Capture the cell that displays the provided text and extract its (x, y) central coordinate. 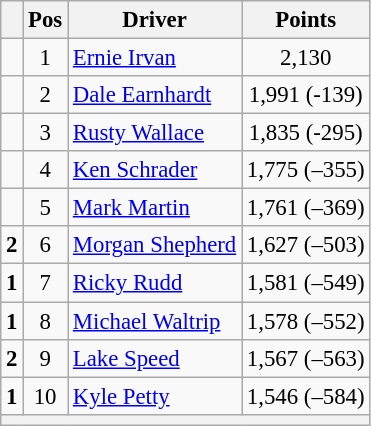
1,567 (–563) (306, 358)
Dale Earnhardt (155, 95)
Lake Speed (155, 358)
2,130 (306, 58)
Ken Schrader (155, 170)
Kyle Petty (155, 396)
Morgan Shepherd (155, 245)
5 (46, 208)
Driver (155, 20)
Ricky Rudd (155, 283)
1,835 (-295) (306, 133)
Michael Waltrip (155, 321)
1,775 (–355) (306, 170)
Pos (46, 20)
8 (46, 321)
Mark Martin (155, 208)
10 (46, 396)
Ernie Irvan (155, 58)
1,581 (–549) (306, 283)
1,578 (–552) (306, 321)
Rusty Wallace (155, 133)
1,546 (–584) (306, 396)
7 (46, 283)
9 (46, 358)
1,991 (-139) (306, 95)
1,627 (–503) (306, 245)
4 (46, 170)
1,761 (–369) (306, 208)
6 (46, 245)
Points (306, 20)
3 (46, 133)
